Return the (X, Y) coordinate for the center point of the cell that contains the specified text.  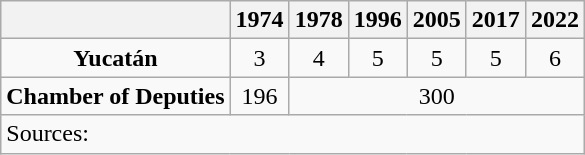
1974 (260, 20)
2005 (436, 20)
1978 (318, 20)
300 (436, 96)
3 (260, 58)
Chamber of Deputies (116, 96)
6 (554, 58)
Yucatán (116, 58)
2022 (554, 20)
4 (318, 58)
1996 (378, 20)
2017 (496, 20)
196 (260, 96)
Sources: (293, 134)
